From the cell containing the given text, extract its center point as (x, y) coordinate. 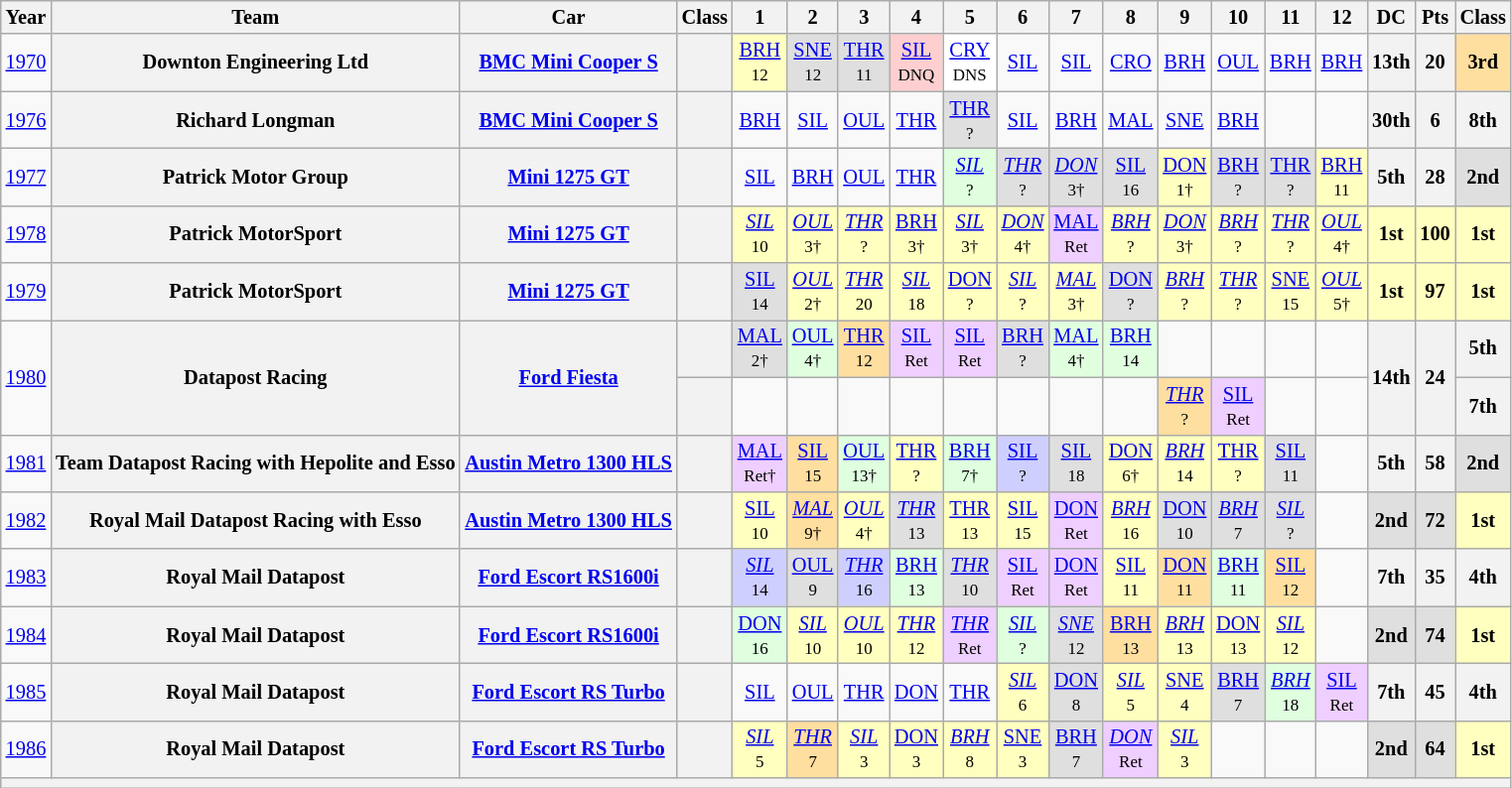
1983 (26, 578)
OUL10 (864, 635)
DON13 (1238, 635)
SIL3† (970, 234)
SNE4 (1184, 692)
7 (1076, 17)
64 (1435, 749)
Car (568, 17)
DON1† (1184, 177)
1977 (26, 177)
DON (916, 692)
SNE15 (1291, 292)
8th (1483, 120)
28 (1435, 177)
CRO (1130, 63)
DON11 (1184, 578)
SIL6 (1023, 692)
5 (970, 17)
Team Datapost Racing with Hepolite and Esso (255, 463)
SILDNQ (916, 63)
DON3 (916, 749)
BRH16 (1130, 520)
74 (1435, 635)
DON8 (1076, 692)
72 (1435, 520)
OUL9 (813, 578)
13th (1391, 63)
3rd (1483, 63)
THR7 (813, 749)
MALRet (1076, 234)
THR20 (864, 292)
1979 (26, 292)
Pts (1435, 17)
14th (1391, 377)
1978 (26, 234)
1985 (26, 692)
58 (1435, 463)
SIL16 (1130, 177)
MAL (1130, 120)
THR10 (970, 578)
CRYDNS (970, 63)
DON6† (1130, 463)
OUL2† (813, 292)
MAL3† (1076, 292)
BRH12 (760, 63)
MAL2† (760, 348)
1986 (26, 749)
35 (1435, 578)
DON10 (1184, 520)
1984 (26, 635)
SNE (1184, 120)
1 (760, 17)
MAL4† (1076, 348)
24 (1435, 377)
Royal Mail Datapost Racing with Esso (255, 520)
SNE3 (1023, 749)
1970 (26, 63)
12 (1342, 17)
Patrick Motor Group (255, 177)
97 (1435, 292)
BRH7† (970, 463)
THRRet (970, 635)
BRH18 (1291, 692)
9 (1184, 17)
3 (864, 17)
1976 (26, 120)
Richard Longman (255, 120)
20 (1435, 63)
Team (255, 17)
OUL13† (864, 463)
45 (1435, 692)
THR16 (864, 578)
11 (1291, 17)
DON16 (760, 635)
100 (1435, 234)
30th (1391, 120)
BRH3† (916, 234)
4 (916, 17)
1982 (26, 520)
OUL3† (813, 234)
MALRet† (760, 463)
Year (26, 17)
1981 (26, 463)
Downton Engineering Ltd (255, 63)
BRH8 (970, 749)
1980 (26, 377)
2 (813, 17)
OUL5† (1342, 292)
MAL9† (813, 520)
THR11 (864, 63)
Ford Fiesta (568, 377)
8 (1130, 17)
10 (1238, 17)
DC (1391, 17)
DON4† (1023, 234)
Datapost Racing (255, 377)
